Pinpoint the cell where the given text exists, returning its (X, Y) midpoint coordinate. 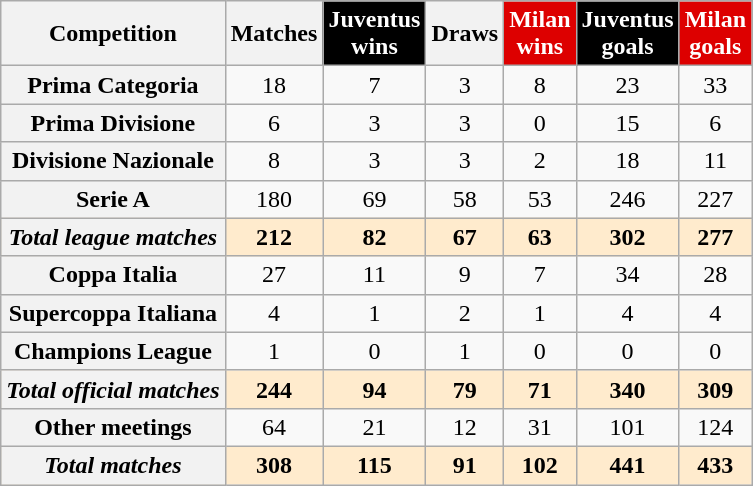
441 (628, 465)
Prima Divisione (113, 123)
212 (274, 237)
309 (715, 389)
101 (628, 427)
246 (628, 199)
Competition (113, 34)
23 (628, 85)
227 (715, 199)
64 (274, 427)
Champions League (113, 351)
124 (715, 427)
Serie A (113, 199)
33 (715, 85)
Matches (274, 34)
27 (274, 275)
63 (540, 237)
15 (628, 123)
28 (715, 275)
Juventuswins (374, 34)
308 (274, 465)
Other meetings (113, 427)
12 (465, 427)
9 (465, 275)
67 (465, 237)
79 (465, 389)
58 (465, 199)
21 (374, 427)
102 (540, 465)
277 (715, 237)
Supercoppa Italiana (113, 313)
433 (715, 465)
82 (374, 237)
71 (540, 389)
180 (274, 199)
53 (540, 199)
94 (374, 389)
Milangoals (715, 34)
244 (274, 389)
Juventusgoals (628, 34)
34 (628, 275)
Draws (465, 34)
31 (540, 427)
Coppa Italia (113, 275)
Total matches (113, 465)
69 (374, 199)
Milanwins (540, 34)
Divisione Nazionale (113, 161)
Total official matches (113, 389)
302 (628, 237)
115 (374, 465)
340 (628, 389)
91 (465, 465)
Prima Categoria (113, 85)
Total league matches (113, 237)
